Capture the cell that displays the provided text and extract its (x, y) central coordinate. 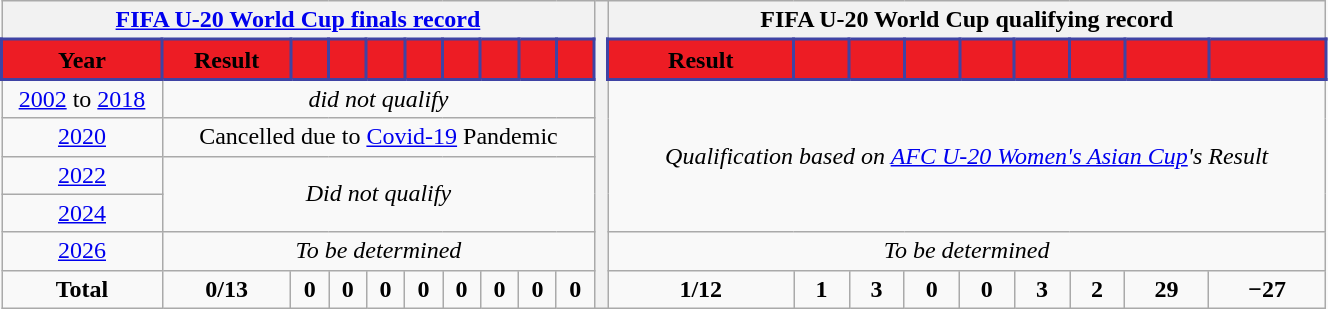
1/12 (701, 289)
2022 (82, 175)
Total (82, 289)
did not qualify (378, 98)
FIFA U-20 World Cup qualifying record (967, 20)
29 (1167, 289)
Did not qualify (378, 194)
2002 to 2018 (82, 98)
Cancelled due to Covid-19 Pandemic (378, 137)
2 (1098, 289)
1 (822, 289)
0/13 (226, 289)
Qualification based on AFC U-20 Women's Asian Cup's Result (967, 156)
2020 (82, 137)
2026 (82, 251)
2024 (82, 213)
Year (82, 60)
−27 (1268, 289)
FIFA U-20 World Cup finals record (298, 20)
